Locate the cell with the specified text and output its (x, y) center coordinate. 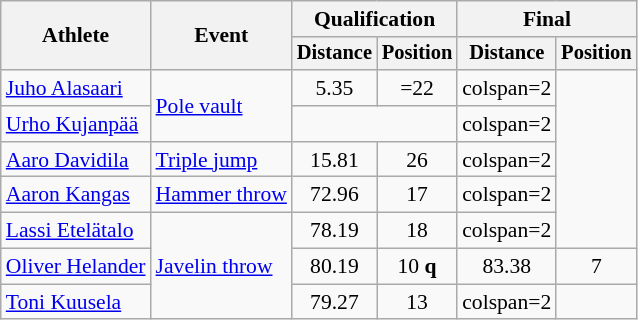
Urho Kujanpää (76, 124)
17 (417, 195)
Aaro Davidila (76, 160)
7 (596, 267)
Oliver Helander (76, 267)
Event (222, 36)
13 (417, 302)
Toni Kuusela (76, 302)
72.96 (334, 195)
80.19 (334, 267)
Final (546, 19)
Athlete (76, 36)
Aaron Kangas (76, 195)
Pole vault (222, 106)
5.35 (334, 88)
78.19 (334, 231)
26 (417, 160)
83.38 (506, 267)
15.81 (334, 160)
Qualification (374, 19)
10 q (417, 267)
=22 (417, 88)
18 (417, 231)
Hammer throw (222, 195)
Triple jump (222, 160)
79.27 (334, 302)
Juho Alasaari (76, 88)
Javelin throw (222, 266)
Lassi Etelätalo (76, 231)
